Extract the [X, Y] coordinate from the center of the cell holding the provided text.  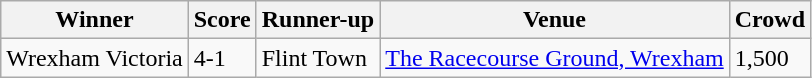
The Racecourse Ground, Wrexham [555, 58]
Flint Town [318, 58]
Score [222, 20]
Venue [555, 20]
Wrexham Victoria [94, 58]
4-1 [222, 58]
1,500 [770, 58]
Crowd [770, 20]
Winner [94, 20]
Runner-up [318, 20]
